Return the [X, Y] coordinate for the center point of the cell that contains the specified text.  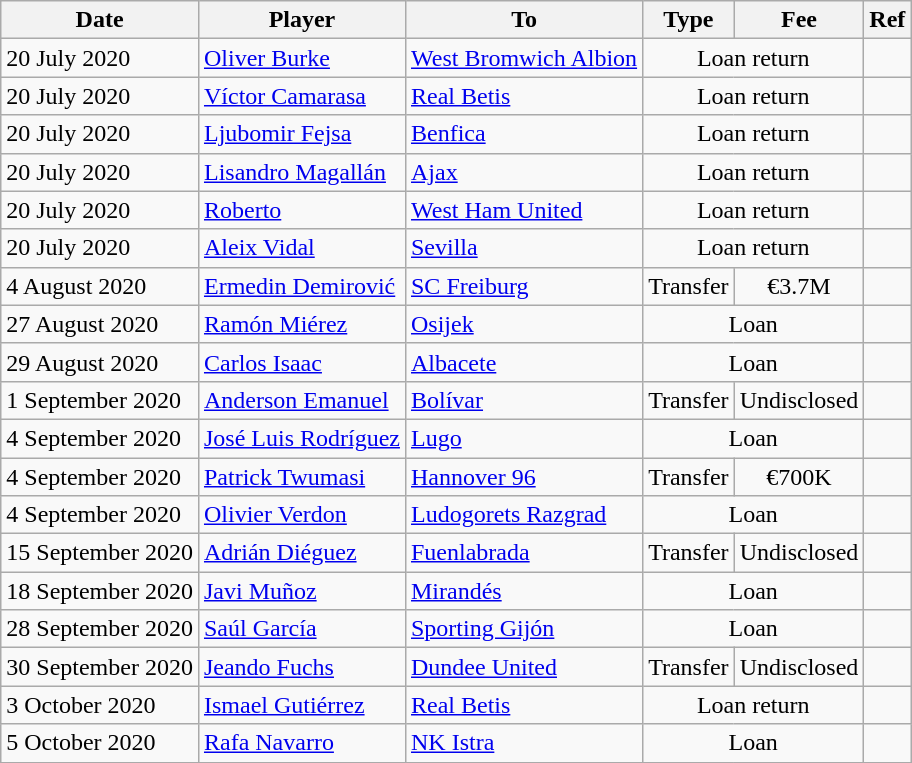
Osijek [524, 324]
Fuenlabrada [524, 553]
Saúl García [302, 629]
Víctor Camarasa [302, 96]
Ismael Gutiérrez [302, 705]
Jeando Fuchs [302, 667]
Date [100, 20]
Dundee United [524, 667]
SC Freiburg [524, 286]
Lugo [524, 438]
Oliver Burke [302, 58]
€700K [799, 477]
To [524, 20]
1 September 2020 [100, 400]
Fee [799, 20]
28 September 2020 [100, 629]
Bolívar [524, 400]
West Bromwich Albion [524, 58]
Aleix Vidal [302, 248]
West Ham United [524, 210]
4 August 2020 [100, 286]
Sevilla [524, 248]
30 September 2020 [100, 667]
Adrián Diéguez [302, 553]
NK Istra [524, 743]
Olivier Verdon [302, 515]
Rafa Navarro [302, 743]
€3.7M [799, 286]
Ramón Miérez [302, 324]
Sporting Gijón [524, 629]
Ljubomir Fejsa [302, 134]
Anderson Emanuel [302, 400]
Ref [888, 20]
29 August 2020 [100, 362]
Lisandro Magallán [302, 172]
Carlos Isaac [302, 362]
Patrick Twumasi [302, 477]
Albacete [524, 362]
Ajax [524, 172]
18 September 2020 [100, 591]
Mirandés [524, 591]
15 September 2020 [100, 553]
Benfica [524, 134]
3 October 2020 [100, 705]
Type [689, 20]
José Luis Rodríguez [302, 438]
27 August 2020 [100, 324]
Hannover 96 [524, 477]
Roberto [302, 210]
Ermedin Demirović [302, 286]
Javi Muñoz [302, 591]
Player [302, 20]
5 October 2020 [100, 743]
Ludogorets Razgrad [524, 515]
